Locate the cell with the specified text and output its (x, y) center coordinate. 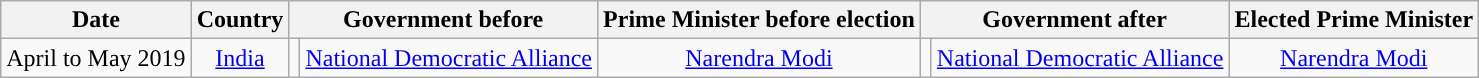
Country (240, 20)
India (240, 58)
Prime Minister before election (760, 20)
April to May 2019 (96, 58)
Government after (1074, 20)
Date (96, 20)
Government before (444, 20)
Elected Prime Minister (1354, 20)
